Search for the cell housing the specified text and yield its [x, y] center coordinate. 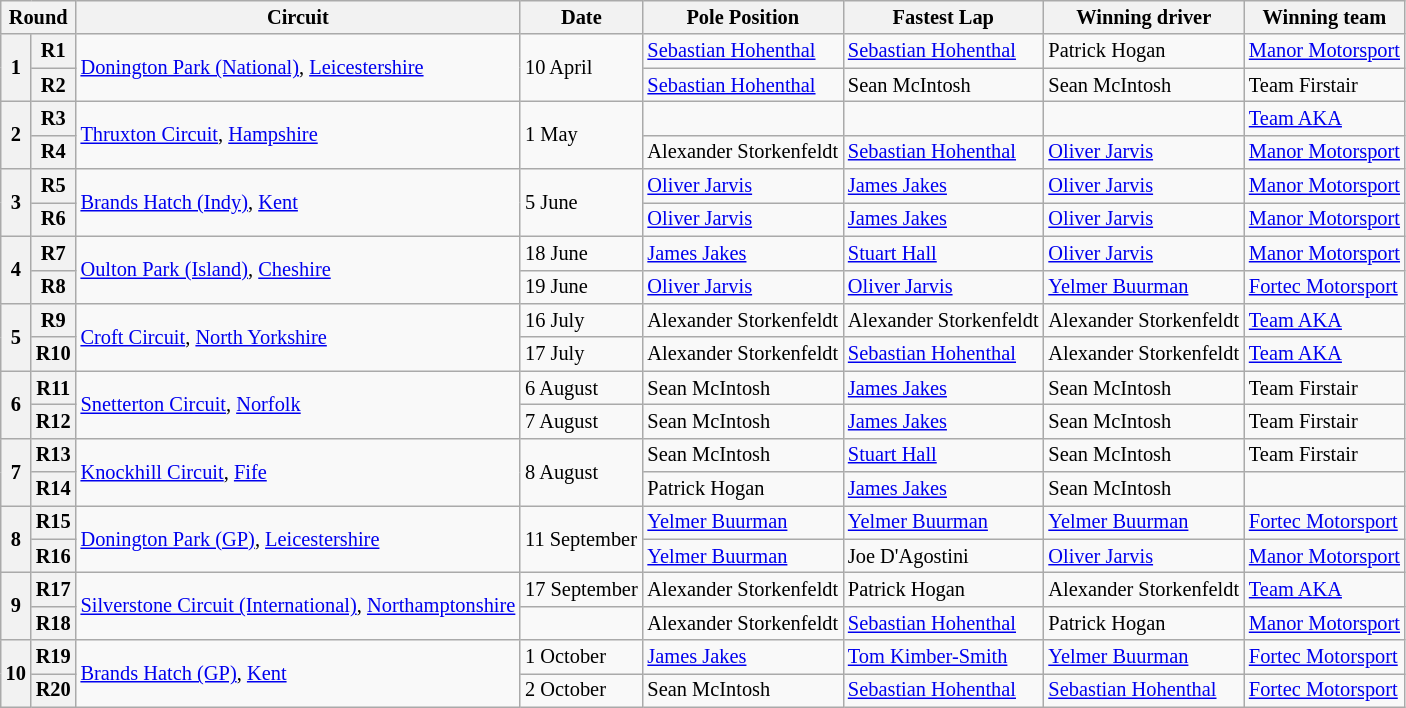
R4 [54, 152]
Donington Park (GP), Leicestershire [298, 538]
Thruxton Circuit, Hampshire [298, 134]
R9 [54, 320]
R18 [54, 623]
Fastest Lap [943, 17]
Knockhill Circuit, Fife [298, 472]
1 [16, 68]
1 May [581, 134]
R11 [54, 388]
Croft Circuit, North Yorkshire [298, 336]
R6 [54, 219]
Brands Hatch (Indy), Kent [298, 202]
R3 [54, 118]
Snetterton Circuit, Norfolk [298, 404]
Pole Position [743, 17]
R16 [54, 556]
7 [16, 472]
16 July [581, 320]
3 [16, 202]
6 [16, 404]
8 August [581, 472]
Round [38, 17]
R5 [54, 186]
Date [581, 17]
Joe D'Agostini [943, 556]
4 [16, 270]
Brands Hatch (GP), Kent [298, 674]
R7 [54, 253]
Oulton Park (Island), Cheshire [298, 270]
R19 [54, 657]
R20 [54, 690]
R1 [54, 51]
11 September [581, 538]
R17 [54, 589]
Winning team [1324, 17]
18 June [581, 253]
R10 [54, 354]
R13 [54, 455]
10 [16, 674]
R12 [54, 421]
17 July [581, 354]
6 August [581, 388]
Tom Kimber-Smith [943, 657]
R8 [54, 287]
R15 [54, 522]
Circuit [298, 17]
9 [16, 606]
2 [16, 134]
R2 [54, 85]
7 August [581, 421]
Silverstone Circuit (International), Northamptonshire [298, 606]
1 October [581, 657]
19 June [581, 287]
8 [16, 538]
2 October [581, 690]
10 April [581, 68]
5 June [581, 202]
17 September [581, 589]
Winning driver [1143, 17]
5 [16, 336]
Donington Park (National), Leicestershire [298, 68]
R14 [54, 489]
